Provide the (x, y) coordinate of the cell's center where the given text is located.  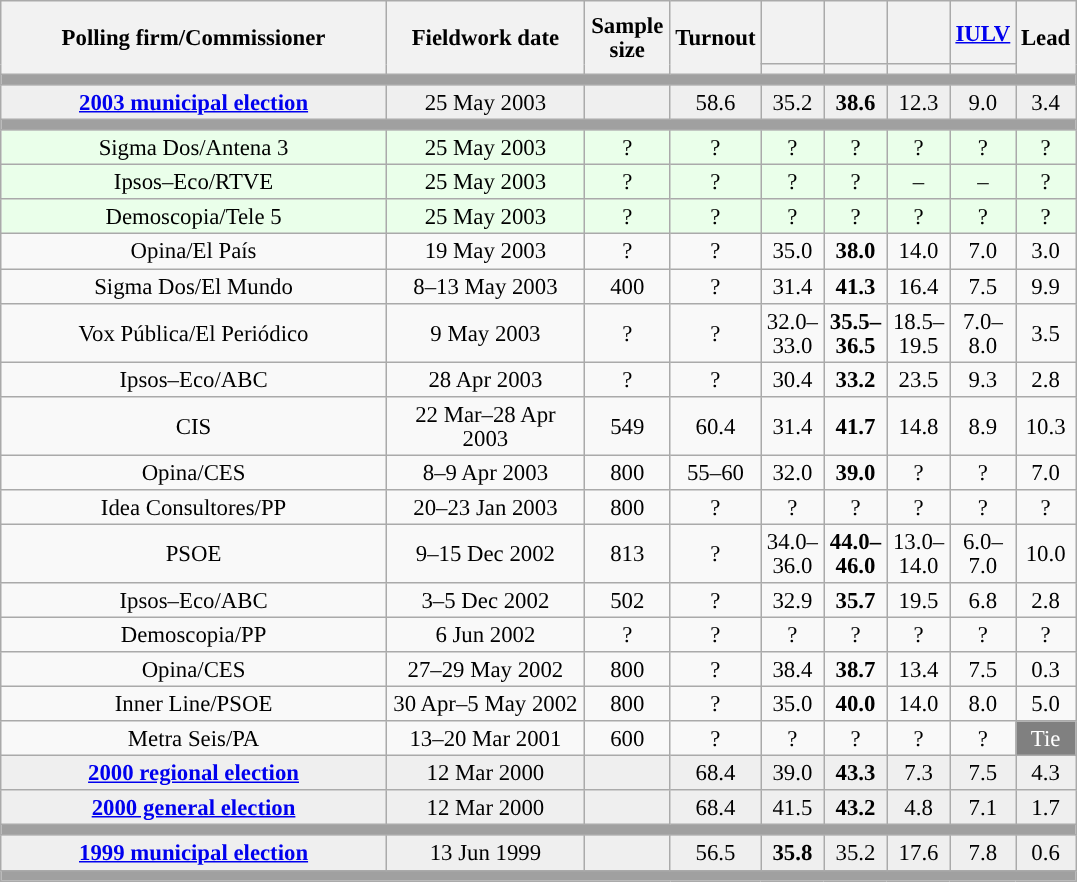
Idea Consultores/PP (194, 508)
35.7 (856, 600)
27–29 May 2002 (485, 670)
17.6 (918, 854)
12.3 (918, 102)
34.0–36.0 (792, 554)
9–15 Dec 2002 (485, 554)
8.9 (982, 426)
13.4 (918, 670)
55–60 (716, 472)
6.0–7.0 (982, 554)
2000 regional election (194, 774)
43.3 (856, 774)
4.3 (1046, 774)
0.6 (1046, 854)
3.0 (1046, 252)
23.5 (918, 380)
18.5–19.5 (918, 332)
5.0 (1046, 704)
56.5 (716, 854)
Ipsos–Eco/RTVE (194, 182)
60.4 (716, 426)
PSOE (194, 554)
4.8 (918, 808)
549 (627, 426)
8.0 (982, 704)
9.3 (982, 380)
38.4 (792, 670)
Metra Seis/PA (194, 738)
3.4 (1046, 102)
Opina/El País (194, 252)
38.6 (856, 102)
Lead (1046, 38)
Sigma Dos/El Mundo (194, 286)
2000 general election (194, 808)
9 May 2003 (485, 332)
Vox Pública/El Periódico (194, 332)
7.3 (918, 774)
Demoscopia/Tele 5 (194, 218)
Demoscopia/PP (194, 634)
6.8 (982, 600)
IULV (982, 32)
44.0–46.0 (856, 554)
58.6 (716, 102)
Inner Line/PSOE (194, 704)
41.7 (856, 426)
30.4 (792, 380)
813 (627, 554)
28 Apr 2003 (485, 380)
16.4 (918, 286)
Fieldwork date (485, 38)
41.3 (856, 286)
400 (627, 286)
502 (627, 600)
43.2 (856, 808)
35.5–36.5 (856, 332)
32.0–33.0 (792, 332)
35.8 (792, 854)
6 Jun 2002 (485, 634)
2003 municipal election (194, 102)
Sigma Dos/Antena 3 (194, 148)
Tie (1046, 738)
3.5 (1046, 332)
22 Mar–28 Apr 2003 (485, 426)
Polling firm/Commissioner (194, 38)
40.0 (856, 704)
10.0 (1046, 554)
1.7 (1046, 808)
19 May 2003 (485, 252)
Sample size (627, 38)
1999 municipal election (194, 854)
600 (627, 738)
13 Jun 1999 (485, 854)
30 Apr–5 May 2002 (485, 704)
7.1 (982, 808)
32.9 (792, 600)
33.2 (856, 380)
8–13 May 2003 (485, 286)
13.0–14.0 (918, 554)
13–20 Mar 2001 (485, 738)
3–5 Dec 2002 (485, 600)
32.0 (792, 472)
Turnout (716, 38)
7.0–8.0 (982, 332)
8–9 Apr 2003 (485, 472)
41.5 (792, 808)
38.7 (856, 670)
0.3 (1046, 670)
9.0 (982, 102)
19.5 (918, 600)
7.8 (982, 854)
38.0 (856, 252)
9.9 (1046, 286)
CIS (194, 426)
20–23 Jan 2003 (485, 508)
14.8 (918, 426)
10.3 (1046, 426)
